For the text-containing cell, return its midpoint in (X, Y) coordinate format. 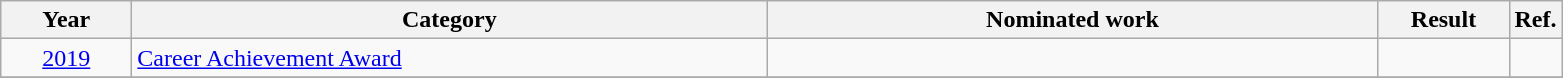
Result (1444, 20)
Career Achievement Award (450, 58)
Category (450, 20)
2019 (66, 58)
Ref. (1536, 20)
Year (66, 20)
Nominated work (1072, 20)
